Provide the [x, y] coordinate of the cell's center where the given text is located.  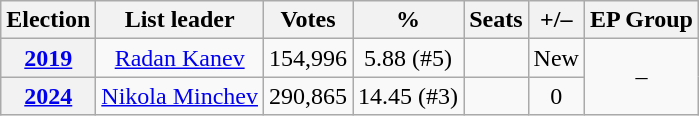
290,865 [308, 96]
5.88 (#5) [408, 58]
2024 [48, 96]
% [408, 20]
154,996 [308, 58]
EP Group [641, 20]
New [556, 58]
0 [556, 96]
Nikola Minchev [180, 96]
2019 [48, 58]
14.45 (#3) [408, 96]
Election [48, 20]
Seats [496, 20]
Radan Kanev [180, 58]
List leader [180, 20]
– [641, 77]
Votes [308, 20]
+/– [556, 20]
